Find where the given text appears and provide that cell's center as (X, Y) coordinate. 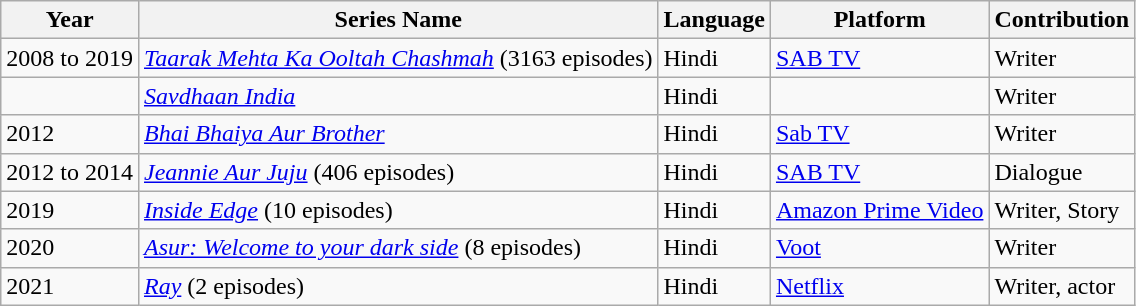
Amazon Prime Video (879, 210)
2020 (70, 248)
Ray (2 episodes) (398, 286)
Language (714, 20)
Inside Edge (10 episodes) (398, 210)
2012 to 2014 (70, 172)
2012 (70, 134)
Contribution (1062, 20)
Platform (879, 20)
Sab TV (879, 134)
2021 (70, 286)
Writer, actor (1062, 286)
Year (70, 20)
Asur: Welcome to your dark side (8 episodes) (398, 248)
Netflix (879, 286)
Savdhaan India (398, 96)
Taarak Mehta Ka Ooltah Chashmah (3163 episodes) (398, 58)
2019 (70, 210)
Voot (879, 248)
2008 to 2019 (70, 58)
Bhai Bhaiya Aur Brother (398, 134)
Dialogue (1062, 172)
Jeannie Aur Juju (406 episodes) (398, 172)
Writer, Story (1062, 210)
Series Name (398, 20)
